Locate the cell with the specified text and output its [x, y] center coordinate. 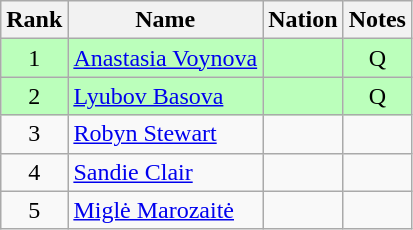
Nation [303, 20]
Lyubov Basova [166, 96]
Sandie Clair [166, 172]
Name [166, 20]
4 [34, 172]
Rank [34, 20]
Robyn Stewart [166, 134]
3 [34, 134]
Anastasia Voynova [166, 58]
2 [34, 96]
5 [34, 210]
1 [34, 58]
Miglė Marozaitė [166, 210]
Notes [377, 20]
